Detect which cell encompasses the target text, then output its [X, Y] center coordinate. 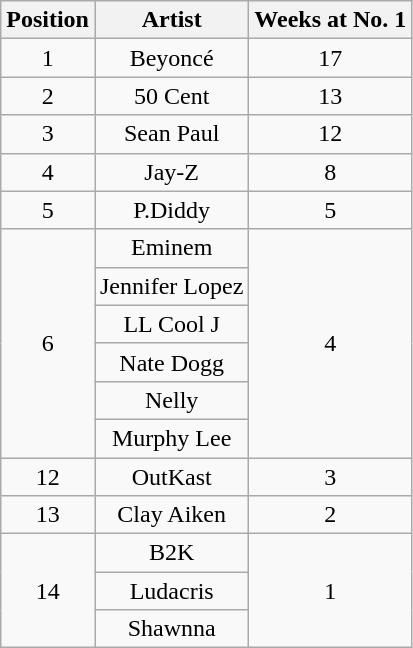
B2K [171, 553]
Weeks at No. 1 [330, 20]
50 Cent [171, 96]
Eminem [171, 248]
Sean Paul [171, 134]
Artist [171, 20]
OutKast [171, 477]
Jay-Z [171, 172]
6 [48, 343]
LL Cool J [171, 324]
Shawnna [171, 629]
Jennifer Lopez [171, 286]
17 [330, 58]
Nate Dogg [171, 362]
P.Diddy [171, 210]
Position [48, 20]
8 [330, 172]
14 [48, 591]
Murphy Lee [171, 438]
Nelly [171, 400]
Ludacris [171, 591]
Clay Aiken [171, 515]
Beyoncé [171, 58]
